Locate the cell with the specified text and output its (X, Y) center coordinate. 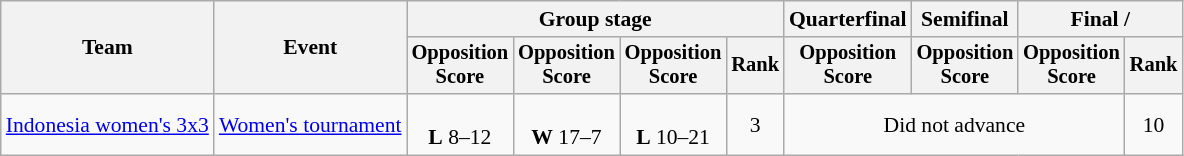
Did not advance (954, 124)
10 (1154, 124)
Event (310, 48)
Women's tournament (310, 124)
Final / (1100, 19)
Indonesia women's 3x3 (108, 124)
L 10–21 (674, 124)
3 (755, 124)
W 17–7 (566, 124)
Quarterfinal (848, 19)
Semifinal (966, 19)
Group stage (596, 19)
Team (108, 48)
L 8–12 (460, 124)
